Output the [x, y] coordinate of the center of the cell containing the given text.  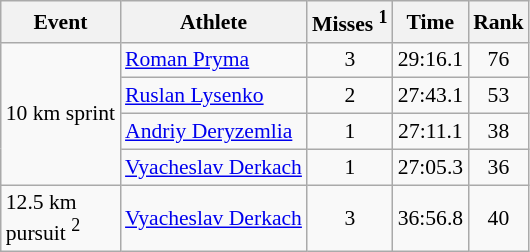
27:11.1 [430, 132]
Time [430, 22]
38 [498, 132]
12.5 km pursuit 2 [60, 218]
36 [498, 167]
27:05.3 [430, 167]
Roman Pryma [214, 60]
53 [498, 96]
76 [498, 60]
Andriy Deryzemlia [214, 132]
Rank [498, 22]
Ruslan Lysenko [214, 96]
29:16.1 [430, 60]
27:43.1 [430, 96]
10 km sprint [60, 113]
40 [498, 218]
Misses 1 [350, 22]
Athlete [214, 22]
2 [350, 96]
36:56.8 [430, 218]
Event [60, 22]
